Find where the given text appears and provide that cell's center as [X, Y] coordinate. 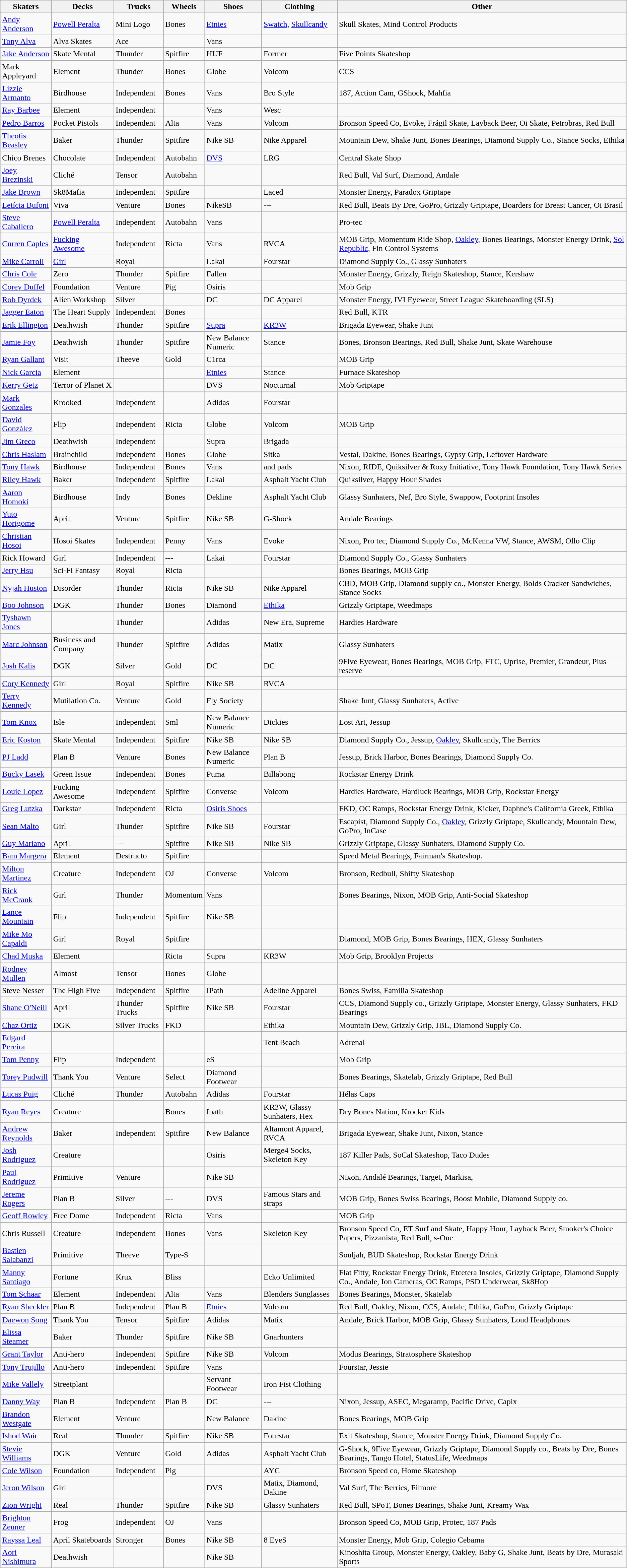
Joey Brezinski [26, 175]
Momentum [184, 895]
Wesc [299, 110]
Silver Trucks [139, 1025]
Red Bull, SPoT, Bones Bearings, Shake Junt, Kreamy Wax [482, 1505]
Mike Mo Capaldi [26, 939]
Andrew Reynolds [26, 1133]
Nixon, RIDE, Quiksilver & Roxy Initiative, Tony Hawk Foundation, Tony Hawk Series [482, 467]
Evoke [299, 541]
Rob Dyrdek [26, 300]
Jereme Rogers [26, 1199]
Terry Kennedy [26, 700]
Krux [139, 1277]
Ryan Reyes [26, 1112]
Trucks [139, 7]
Mike Carroll [26, 261]
Mountain Dew, Grizzly Grip, JBL, Diamond Supply Co. [482, 1025]
Cole Wilson [26, 1471]
Jessup, Brick Harbor, Bones Bearings, Diamond Supply Co. [482, 757]
Tyshawn Jones [26, 623]
Quiksilver, Happy Hour Shades [482, 480]
Stronger [139, 1540]
Bronson Speed co, Home Skateshop [482, 1471]
AYC [299, 1471]
CCS [482, 71]
Penny [184, 541]
Rockstar Energy Drink [482, 774]
Speed Metal Bearings, Fairman's Skateshop. [482, 856]
HUF [233, 54]
Bronson Speed Co, ET Surf and Skate, Happy Hour, Layback Beer, Smoker's Choice Papers, Pizzanista, Red Bull, s-One [482, 1233]
Five Points Skateshop [482, 54]
Nocturnal [299, 385]
Gnarhunters [299, 1337]
CCS, Diamond Supply co., Grizzly Griptape, Monster Energy, Glassy Sunhaters, FKD Bearings [482, 1008]
IPath [233, 990]
David González [26, 424]
Altamont Apparel, RVCA [299, 1133]
MOB Grip, Momentum Ride Shop, Oakley, Bones Bearings, Monster Energy Drink, Sol Republic, Fin Control Systems [482, 244]
Paul Rodriguez [26, 1177]
Streetplant [82, 1384]
Bam Margera [26, 856]
Tom Penny [26, 1060]
Elissa Steamer [26, 1337]
FKD [184, 1025]
Andy Anderson [26, 24]
Monster Energy, Grizzly, Reign Skateshop, Stance, Kershaw [482, 274]
Tent Beach [299, 1043]
Escapist, Diamond Supply Co., Oakley, Grizzly Griptape, Skullcandy, Mountain Dew, GoPro, InCase [482, 826]
Hélas Caps [482, 1094]
Rodney Mullen [26, 973]
Jerry Hsu [26, 571]
LRG [299, 157]
Ishod Wair [26, 1436]
Famous Stars and straps [299, 1199]
Blenders Sunglasses [299, 1294]
Sk8Mafia [82, 192]
Vestal, Dakine, Bones Bearings, Gypsy Grip, Leftover Hardware [482, 454]
Josh Rodriguez [26, 1155]
G-Shock [299, 519]
G-Shock, 9Five Eyewear, Grizzly Griptape, Diamond Supply co., Beats by Dre, Bones Bearings, Tango Hotel, StatusLife, Weedmaps [482, 1453]
Isle [82, 722]
Dry Bones Nation, Krocket Kids [482, 1112]
Stevie Williams [26, 1453]
9Five Eyewear, Bones Bearings, MOB Grip, FTC, Uprise, Premier, Grandeur, Plus reserve [482, 666]
Ace [139, 41]
Alien Workshop [82, 300]
Chad Muska [26, 956]
eS [233, 1060]
187 Killer Pads, SoCal Skateshop, Taco Dudes [482, 1155]
Diamond Footwear [233, 1077]
Corey Duffel [26, 287]
Rick McCrank [26, 895]
Mini Logo [139, 24]
Yuto Horigome [26, 519]
Adrenal [482, 1043]
Red Bull, Val Surf, Diamond, Andale [482, 175]
Andale Bearings [482, 519]
Laced [299, 192]
Red Bull, Beats By Dre, GoPro, Grizzly Griptape, Boarders for Breast Cancer, Oi Brasil [482, 205]
April Skateboards [82, 1540]
Sci-Fi Fantasy [82, 571]
Central Skate Shop [482, 157]
Sml [184, 722]
Mike Vallely [26, 1384]
Free Dome [82, 1216]
Mark Gonzales [26, 402]
Brigada Eyewear, Shake Junt, Nixon, Stance [482, 1133]
Furnace Skateshop [482, 372]
Chaz Ortiz [26, 1025]
Brigada [299, 441]
Dickies [299, 722]
Christian Hosoi [26, 541]
The Heart Supply [82, 312]
Hardies Hardware, Hardluck Bearings, MOB Grip, Rockstar Energy [482, 791]
Bones Bearings, Skatelab, Grizzly Griptape, Red Bull [482, 1077]
Jeron Wilson [26, 1488]
MOB Grip, Bones Swiss Bearings, Boost Mobile, Diamond Supply co. [482, 1199]
Exit Skateshop, Stance, Monster Energy Drink, Diamond Supply Co. [482, 1436]
Skull Skates, Mind Control Products [482, 24]
Type-S [184, 1255]
Fallen [233, 274]
Frog [82, 1522]
Servant Footwear [233, 1384]
Bastien Salabanzi [26, 1255]
Shane O'Neill [26, 1008]
Sitka [299, 454]
and pads [299, 467]
Rayssa Leal [26, 1540]
Fortune [82, 1277]
Lost Art, Jessup [482, 722]
Visit [82, 360]
Swatch, Skullcandy [299, 24]
Matix, Diamond, Dakine [299, 1488]
Fly Society [233, 700]
Modus Bearings, Stratosphere Skateshop [482, 1354]
Grizzly Griptape, Glassy Sunhaters, Diamond Supply Co. [482, 843]
Disorder [82, 588]
Iron Fist Clothing [299, 1384]
Edgard Pereira [26, 1043]
Pocket Pistols [82, 123]
Billabong [299, 774]
Erik Ellington [26, 325]
Select [184, 1077]
Bliss [184, 1277]
Greg Lutzka [26, 809]
Kinoshita Group, Monster Energy, Oakley, Baby G, Shake Junt, Beats by Dre, Murasaki Sports [482, 1557]
PJ Ladd [26, 757]
Terror of Planet X [82, 385]
Bones, Bronson Bearings, Red Bull, Shake Junt, Skate Warehouse [482, 342]
Ray Barbee [26, 110]
Ryan Sheckler [26, 1307]
Business and Company [82, 644]
Pedro Barros [26, 123]
Brighton Zeuner [26, 1522]
Shake Junt, Glassy Sunhaters, Active [482, 700]
Lance Mountain [26, 917]
The High Five [82, 990]
Jagger Eaton [26, 312]
Fourstar, Jessie [482, 1367]
Monster Energy, Mob Grip, Colegio Cebama [482, 1540]
Tony Alva [26, 41]
Merge4 Socks, Skeleton Key [299, 1155]
Jake Brown [26, 192]
Nixon, Andalé Bearings, Target, Markisa, [482, 1177]
Bucky Lasek [26, 774]
Grizzly Griptape, Weedmaps [482, 605]
Guy Mariano [26, 843]
Green Issue [82, 774]
Viva [82, 205]
Mutilation Co. [82, 700]
Zion Wright [26, 1505]
Tony Hawk [26, 467]
Other [482, 7]
Hosoi Skates [82, 541]
Shoes [233, 7]
Mob Griptape [482, 385]
Val Surf, The Berrics, Filmore [482, 1488]
Adeline Apparel [299, 990]
Wheels [184, 7]
Bones Bearings, Nixon, MOB Grip, Anti-Social Skateshop [482, 895]
Monster Energy, Paradox Griptape [482, 192]
Red Bull, KTR [482, 312]
Brigada Eyewear, Shake Junt [482, 325]
Curren Caples [26, 244]
Red Bull, Oakley, Nixon, CCS, Andale, Ethika, GoPro, Grizzly Griptape [482, 1307]
Andale, Brick Harbor, MOB Grip, Glassy Sunhaters, Loud Headphones [482, 1320]
Diamond Supply Co., Jessup, Oakley, Skullcandy, The Berrics [482, 739]
Ipath [233, 1112]
Chocolate [82, 157]
Torey Pudwill [26, 1077]
Danny Way [26, 1401]
Flat Fitty, Rockstar Energy Drink, Etcetera Insoles, Grizzly Griptape, Diamond Supply Co., Andale, Ion Cameras, OC Ramps, PSD Underwear, Sk8Hop [482, 1277]
Diamond, MOB Grip, Bones Bearings, HEX, Glassy Sunhaters [482, 939]
C1rca [233, 360]
Decks [82, 7]
Lizzie Armanto [26, 93]
Lucas Puig [26, 1094]
Brainchild [82, 454]
Ryan Gallant [26, 360]
Steve Nesser [26, 990]
Ecko Unlimited [299, 1277]
Letícia Bufoni [26, 205]
Chris Haslam [26, 454]
Mark Appleyard [26, 71]
Pro-tec [482, 222]
Manny Santiago [26, 1277]
Grant Taylor [26, 1354]
Nyjah Huston [26, 588]
Puma [233, 774]
Rick Howard [26, 558]
Chris Cole [26, 274]
Thunder Trucks [139, 1008]
Almost [82, 973]
NikeSB [233, 205]
Sean Malto [26, 826]
Tom Knox [26, 722]
Zero [82, 274]
Indy [139, 497]
Geoff Rowley [26, 1216]
Alva Skates [82, 41]
8 EyeS [299, 1540]
Bones Swiss, Familia Skateshop [482, 990]
Bronson, Redbull, Shifty Skateshop [482, 873]
Former [299, 54]
Monster Energy, IVI Eyewear, Street League Skateboarding (SLS) [482, 300]
187, Action Cam, GShock, Mahfia [482, 93]
Chico Brenes [26, 157]
Nixon, Pro tec, Diamond Supply Co., McKenna VW, Stance, AWSM, Ollo Clip [482, 541]
DC Apparel [299, 300]
Souljah, BUD Skateshop, Rockstar Energy Drink [482, 1255]
Mountain Dew, Shake Junt, Bones Bearings, Diamond Supply Co., Stance Socks, Ethika [482, 140]
KR3W, Glassy Sunhaters, Hex [299, 1112]
Bronson Speed Co, Evoke, Frágil Skate, Layback Beer, Oi Skate, Petrobras, Red Bull [482, 123]
Kerry Getz [26, 385]
Chris Russell [26, 1233]
Krooked [82, 402]
Aaron Homoki [26, 497]
Tom Schaar [26, 1294]
Riley Hawk [26, 480]
Jim Greco [26, 441]
Boo Johnson [26, 605]
Aori Nishimura [26, 1557]
Eric Koston [26, 739]
Clothing [299, 7]
Nick Garcia [26, 372]
Darkstar [82, 809]
Skaters [26, 7]
Bones Bearings, Monster, Skatelab [482, 1294]
Diamond [233, 605]
Louie Lopez [26, 791]
Jamie Foy [26, 342]
Dekline [233, 497]
Milton Martinez [26, 873]
Brandon Westgate [26, 1419]
Cory Kennedy [26, 683]
Josh Kalis [26, 666]
Osiris Shoes [233, 809]
Glassy Sunhaters, Nef, Bro Style, Swappow, Footprint Insoles [482, 497]
Tony Trujillo [26, 1367]
Marc Johnson [26, 644]
Steve Caballero [26, 222]
Destructo [139, 856]
Bronson Speed Co, MOB Grip, Protec, 187 Pads [482, 1522]
Hardies Hardware [482, 623]
Theotis Beasley [26, 140]
Mob Grip, Brooklyn Projects [482, 956]
Nixon, Jessup, ASEC, Megaramp, Pacific Drive, Capix [482, 1401]
Bro Style [299, 93]
CBD, MOB Grip, Diamond supply co., Monster Energy, Bolds Cracker Sandwiches, Stance Socks [482, 588]
Daewon Song [26, 1320]
New Era, Supreme [299, 623]
Skeleton Key [299, 1233]
FKD, OC Ramps, Rockstar Energy Drink, Kicker, Daphne's California Greek, Ethika [482, 809]
Jake Anderson [26, 54]
Dakine [299, 1419]
